Provide the (x, y) coordinate of the cell's center where the given text is located.  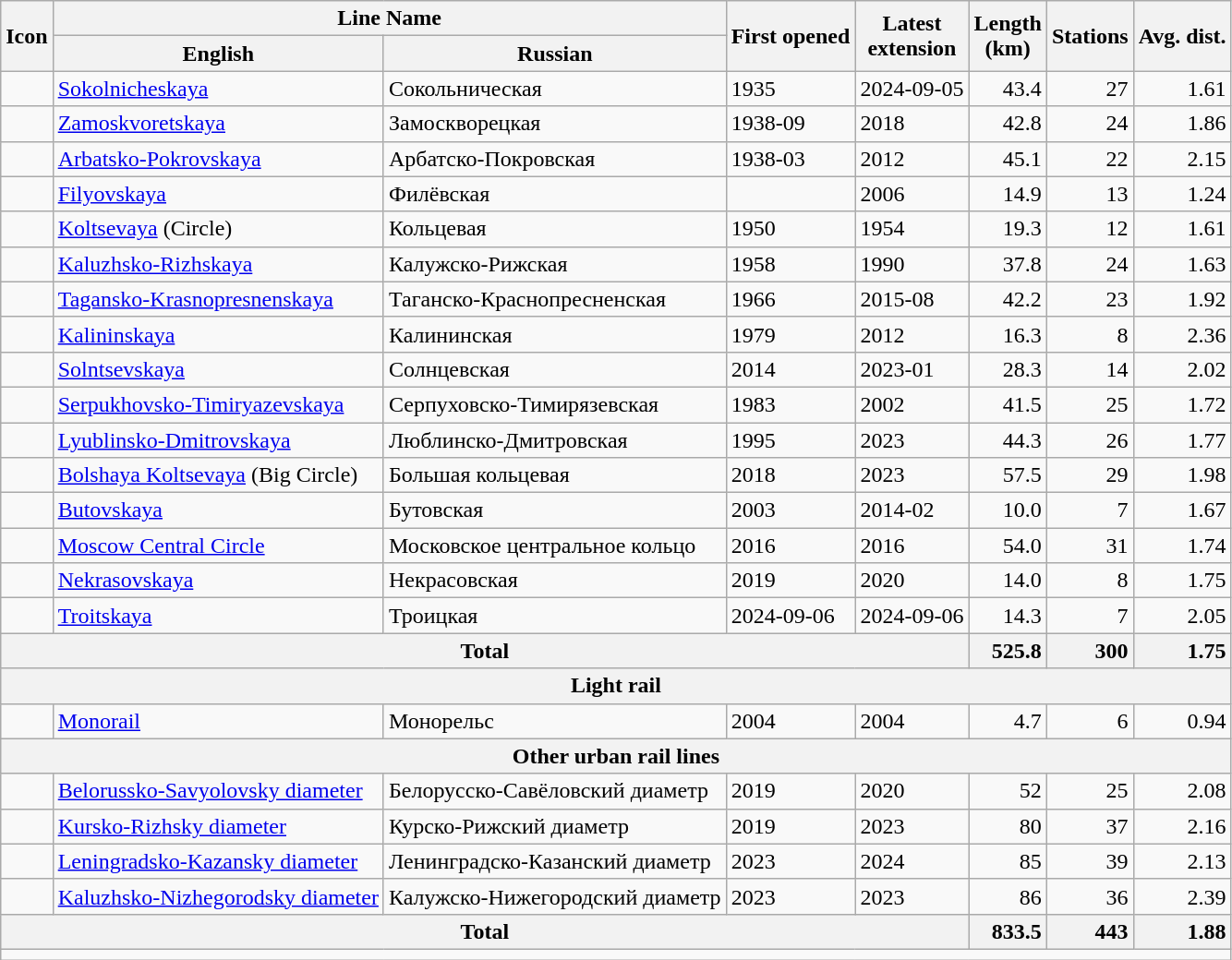
Bolshaya Koltsevaya (Big Circle) (218, 475)
300 (1090, 651)
1.67 (1182, 510)
1.86 (1182, 124)
Белорусско-Савёловский диаметр (554, 791)
Калужско-Рижская (554, 264)
Koltsevaya (Circle) (218, 229)
86 (1008, 896)
44.3 (1008, 440)
54.0 (1008, 546)
Avg. dist. (1182, 36)
1983 (791, 404)
2002 (912, 404)
Солнцевская (554, 369)
57.5 (1008, 475)
26 (1090, 440)
14.3 (1008, 616)
1.74 (1182, 546)
10.0 (1008, 510)
1938-09 (791, 124)
Leningradsko-Kazansky diameter (218, 861)
13 (1090, 194)
52 (1008, 791)
39 (1090, 861)
833.5 (1008, 931)
Solntsevskaya (218, 369)
85 (1008, 861)
Monorail (218, 721)
41.5 (1008, 404)
First opened (791, 36)
525.8 (1008, 651)
Курско-Рижский диаметр (554, 826)
Большая кольцевая (554, 475)
2023-01 (912, 369)
Butovskaya (218, 510)
Kalininskaya (218, 334)
19.3 (1008, 229)
1.63 (1182, 264)
Калужско-Нижегородский диаметр (554, 896)
80 (1008, 826)
1.72 (1182, 404)
14.9 (1008, 194)
2014 (791, 369)
2006 (912, 194)
14.0 (1008, 581)
Arbatsko-Pokrovskaya (218, 159)
2024-09-05 (912, 89)
Kursko-Rizhsky diameter (218, 826)
2.16 (1182, 826)
2.15 (1182, 159)
Арбатско-Покровская (554, 159)
Russian (554, 54)
1.24 (1182, 194)
1950 (791, 229)
45.1 (1008, 159)
2015-08 (912, 299)
Кольцевая (554, 229)
Бутовская (554, 510)
27 (1090, 89)
6 (1090, 721)
37 (1090, 826)
Филёвская (554, 194)
Zamoskvoretskaya (218, 124)
English (218, 54)
14 (1090, 369)
Tagansko-Krasnopresnenskaya (218, 299)
Некрасовская (554, 581)
Stations (1090, 36)
Icon (27, 36)
42.2 (1008, 299)
1.77 (1182, 440)
37.8 (1008, 264)
Nekrasovskaya (218, 581)
1958 (791, 264)
29 (1090, 475)
1966 (791, 299)
Moscow Central Circle (218, 546)
2014-02 (912, 510)
Other urban rail lines (616, 756)
Ленинградско-Казанский диаметр (554, 861)
1.92 (1182, 299)
Line Name (390, 18)
Light rail (616, 686)
2.36 (1182, 334)
Serpukhovsko-Timiryazevskaya (218, 404)
1979 (791, 334)
12 (1090, 229)
Latestextension (912, 36)
2.05 (1182, 616)
2.39 (1182, 896)
Московское центральное кольцо (554, 546)
Калининская (554, 334)
1.88 (1182, 931)
Люблинско-Дмитровская (554, 440)
4.7 (1008, 721)
1938-03 (791, 159)
Замоскворецкая (554, 124)
Сокольническая (554, 89)
43.4 (1008, 89)
1.98 (1182, 475)
Troitskaya (218, 616)
443 (1090, 931)
Монорельс (554, 721)
31 (1090, 546)
42.8 (1008, 124)
Filyovskaya (218, 194)
2.08 (1182, 791)
Sokolnicheskaya (218, 89)
Kaluzhsko-Nizhegorodsky diameter (218, 896)
Таганско-Краснопресненская (554, 299)
22 (1090, 159)
1995 (791, 440)
2024 (912, 861)
23 (1090, 299)
16.3 (1008, 334)
0.94 (1182, 721)
Belorussko-Savyolovsky diameter (218, 791)
28.3 (1008, 369)
2003 (791, 510)
2.02 (1182, 369)
1935 (791, 89)
Length(km) (1008, 36)
2.13 (1182, 861)
36 (1090, 896)
Серпуховско-Тимирязевская (554, 404)
Kaluzhsko-Rizhskaya (218, 264)
Троицкая (554, 616)
1990 (912, 264)
1954 (912, 229)
Lyublinsko-Dmitrovskaya (218, 440)
